Locate the cell with the specified text and output its (X, Y) center coordinate. 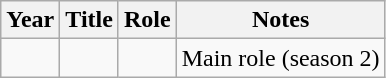
Main role (season 2) (280, 58)
Notes (280, 20)
Role (147, 20)
Title (90, 20)
Year (30, 20)
